Determine the (x, y) coordinate at the center of the cell enclosing the given text.  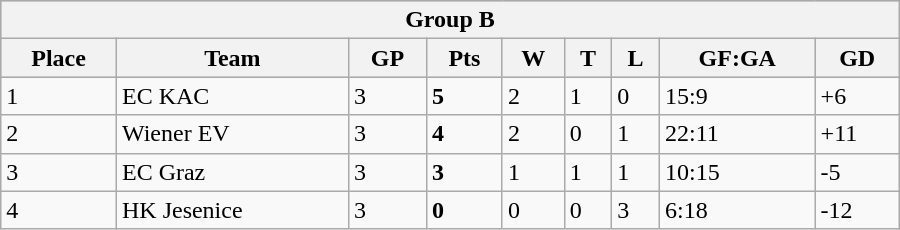
W (533, 58)
10:15 (737, 172)
Team (232, 58)
GD (857, 58)
+11 (857, 134)
GP (387, 58)
Group B (450, 20)
L (636, 58)
Pts (465, 58)
Place (59, 58)
EC KAC (232, 96)
22:11 (737, 134)
Wiener EV (232, 134)
EC Graz (232, 172)
-5 (857, 172)
-12 (857, 210)
15:9 (737, 96)
GF:GA (737, 58)
6:18 (737, 210)
5 (465, 96)
HK Jesenice (232, 210)
T (588, 58)
+6 (857, 96)
